Determine the [X, Y] coordinate at the center of the cell enclosing the given text.  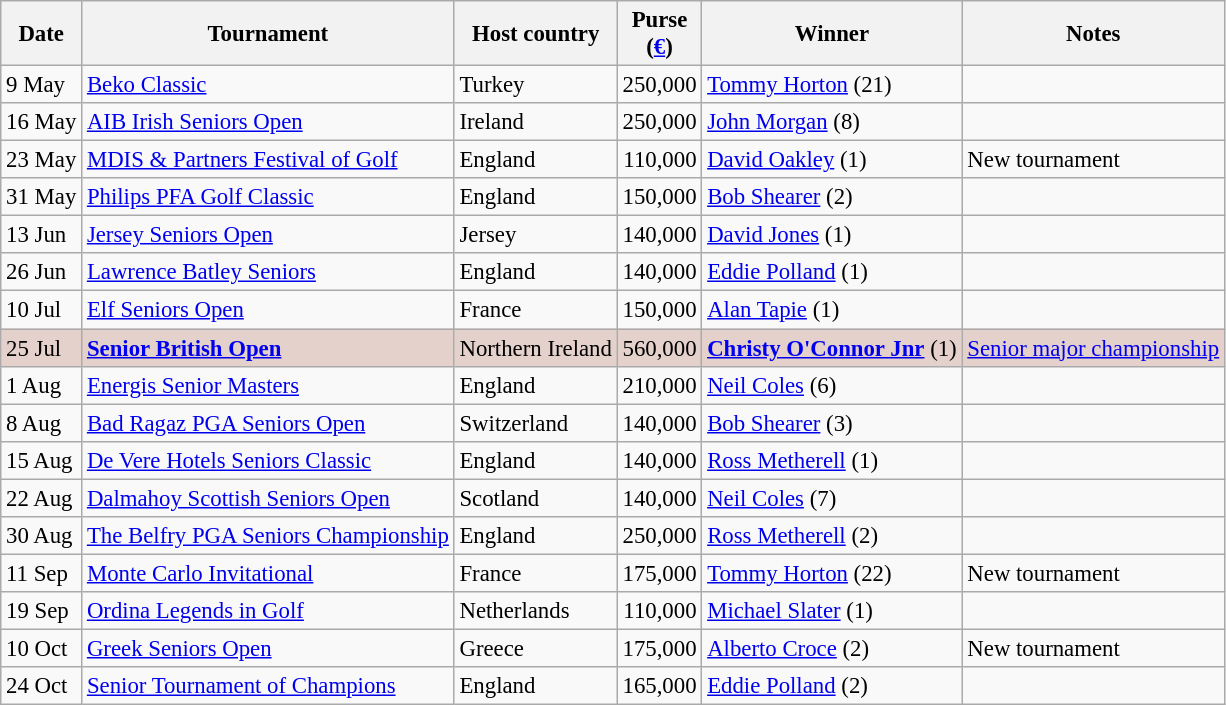
22 Aug [42, 498]
Purse(€) [660, 34]
210,000 [660, 385]
Elf Seniors Open [268, 310]
David Jones (1) [832, 235]
25 Jul [42, 348]
Lawrence Batley Seniors [268, 273]
The Belfry PGA Seniors Championship [268, 536]
10 Jul [42, 310]
Jersey Seniors Open [268, 235]
26 Jun [42, 273]
10 Oct [42, 648]
Christy O'Connor Jnr (1) [832, 348]
Date [42, 34]
1 Aug [42, 385]
Greece [536, 648]
Energis Senior Masters [268, 385]
AIB Irish Seniors Open [268, 122]
11 Sep [42, 573]
Ross Metherell (2) [832, 536]
Beko Classic [268, 85]
Switzerland [536, 423]
Eddie Polland (2) [832, 686]
31 May [42, 197]
Bad Ragaz PGA Seniors Open [268, 423]
Netherlands [536, 611]
Turkey [536, 85]
165,000 [660, 686]
Jersey [536, 235]
Scotland [536, 498]
Tommy Horton (21) [832, 85]
Tommy Horton (22) [832, 573]
Senior British Open [268, 348]
Northern Ireland [536, 348]
30 Aug [42, 536]
Tournament [268, 34]
Bob Shearer (2) [832, 197]
Alberto Croce (2) [832, 648]
De Vere Hotels Seniors Classic [268, 460]
560,000 [660, 348]
15 Aug [42, 460]
9 May [42, 85]
Neil Coles (6) [832, 385]
John Morgan (8) [832, 122]
Host country [536, 34]
Ordina Legends in Golf [268, 611]
Bob Shearer (3) [832, 423]
19 Sep [42, 611]
8 Aug [42, 423]
Senior major championship [1093, 348]
16 May [42, 122]
Greek Seniors Open [268, 648]
23 May [42, 160]
Ross Metherell (1) [832, 460]
Alan Tapie (1) [832, 310]
Ireland [536, 122]
Eddie Polland (1) [832, 273]
Senior Tournament of Champions [268, 686]
Philips PFA Golf Classic [268, 197]
Monte Carlo Invitational [268, 573]
Winner [832, 34]
13 Jun [42, 235]
David Oakley (1) [832, 160]
Neil Coles (7) [832, 498]
Dalmahoy Scottish Seniors Open [268, 498]
24 Oct [42, 686]
MDIS & Partners Festival of Golf [268, 160]
Michael Slater (1) [832, 611]
Notes [1093, 34]
